From the cell containing the given text, extract its center point as (x, y) coordinate. 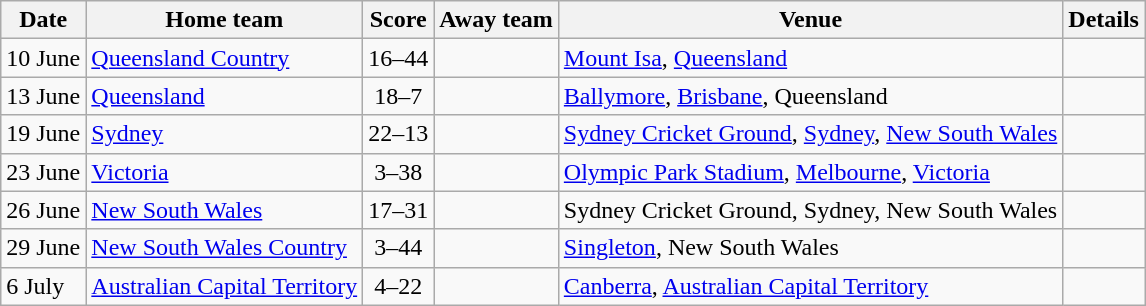
16–44 (398, 58)
Mount Isa, Queensland (810, 58)
Australian Capital Territory (224, 286)
19 June (44, 134)
Sydney (224, 134)
26 June (44, 210)
Date (44, 20)
Score (398, 20)
Canberra, Australian Capital Territory (810, 286)
Queensland (224, 96)
3–38 (398, 172)
Victoria (224, 172)
Singleton, New South Wales (810, 248)
Home team (224, 20)
Queensland Country (224, 58)
Ballymore, Brisbane, Queensland (810, 96)
3–44 (398, 248)
6 July (44, 286)
23 June (44, 172)
4–22 (398, 286)
18–7 (398, 96)
13 June (44, 96)
22–13 (398, 134)
Away team (496, 20)
New South Wales (224, 210)
17–31 (398, 210)
New South Wales Country (224, 248)
Venue (810, 20)
Olympic Park Stadium, Melbourne, Victoria (810, 172)
29 June (44, 248)
10 June (44, 58)
Details (1104, 20)
